Extract the [X, Y] coordinate from the center of the cell holding the provided text.  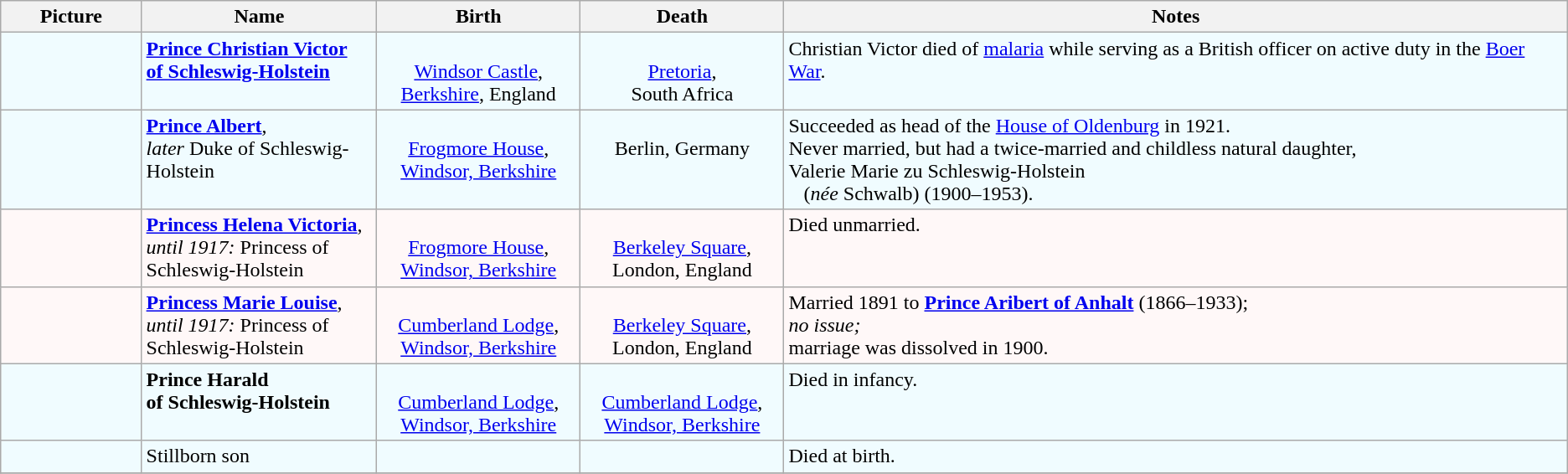
Prince Haraldof Schleswig-Holstein [260, 402]
Died at birth. [1176, 456]
Pretoria, South Africa [682, 71]
Berlin, Germany [682, 159]
Died in infancy. [1176, 402]
Picture [71, 17]
Stillborn son [260, 456]
Married 1891 to Prince Aribert of Anhalt (1866–1933);no issue; marriage was dissolved in 1900. [1176, 325]
Notes [1176, 17]
Death [682, 17]
Princess Marie Louise,until 1917: Princess of Schleswig-Holstein [260, 325]
Died unmarried. [1176, 248]
Christian Victor died of malaria while serving as a British officer on active duty in the Boer War. [1176, 71]
Prince Albert,later Duke of Schleswig-Holstein [260, 159]
Windsor Castle, Berkshire, England [479, 71]
Birth [479, 17]
Prince Christian Victorof Schleswig-Holstein [260, 71]
Princess Helena Victoria, until 1917: Princess of Schleswig-Holstein [260, 248]
Name [260, 17]
